From the cell containing the given text, extract its center point as (X, Y) coordinate. 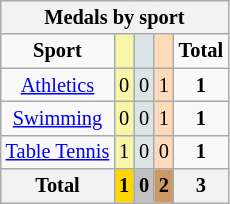
3 (201, 186)
Table Tennis (58, 152)
Athletics (58, 85)
Sport (58, 51)
Swimming (58, 118)
2 (164, 186)
Medals by sport (114, 17)
